Scan for the cell matching the given text and deliver its [X, Y] coordinate at center. 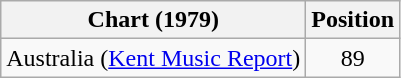
Chart (1979) [154, 20]
89 [353, 58]
Australia (Kent Music Report) [154, 58]
Position [353, 20]
